Return [x, y] of the center of cell containing provided text 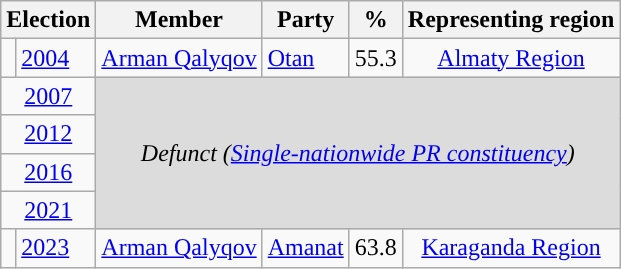
Representing region [511, 20]
2012 [48, 134]
Defunct (Single-nationwide PR constituency) [358, 153]
2007 [48, 96]
Amanat [306, 248]
Karaganda Region [511, 248]
2016 [48, 172]
63.8 [376, 248]
55.3 [376, 58]
2021 [48, 210]
2023 [56, 248]
2004 [56, 58]
Member [179, 20]
% [376, 20]
Party [306, 20]
Election [48, 20]
Otan [306, 58]
Almaty Region [511, 58]
